Identify which cell holds the provided text, then report its (X, Y) central coordinate. 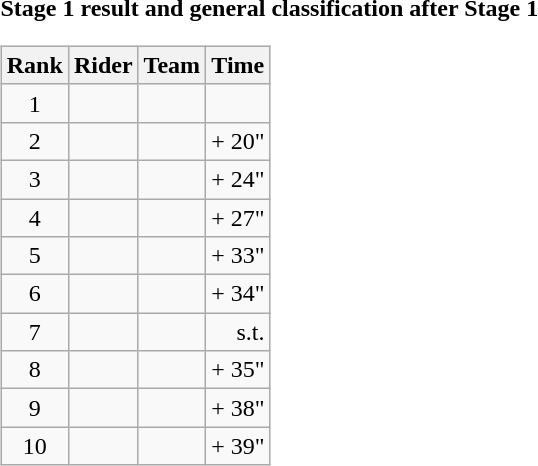
Rank (34, 65)
6 (34, 294)
3 (34, 179)
+ 20" (238, 141)
+ 27" (238, 217)
Time (238, 65)
+ 33" (238, 256)
2 (34, 141)
5 (34, 256)
7 (34, 332)
8 (34, 370)
10 (34, 446)
4 (34, 217)
+ 39" (238, 446)
Rider (103, 65)
9 (34, 408)
s.t. (238, 332)
+ 38" (238, 408)
+ 34" (238, 294)
+ 24" (238, 179)
+ 35" (238, 370)
Team (172, 65)
1 (34, 103)
